Provide the (x, y) coordinate of the cell's center where the given text is located.  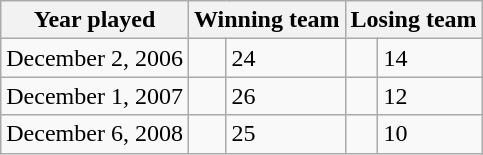
24 (286, 58)
Losing team (414, 20)
26 (286, 96)
25 (286, 134)
December 2, 2006 (95, 58)
10 (430, 134)
Winning team (266, 20)
December 1, 2007 (95, 96)
Year played (95, 20)
12 (430, 96)
14 (430, 58)
December 6, 2008 (95, 134)
